Provide the (x, y) coordinate of the cell's center where the given text is located.  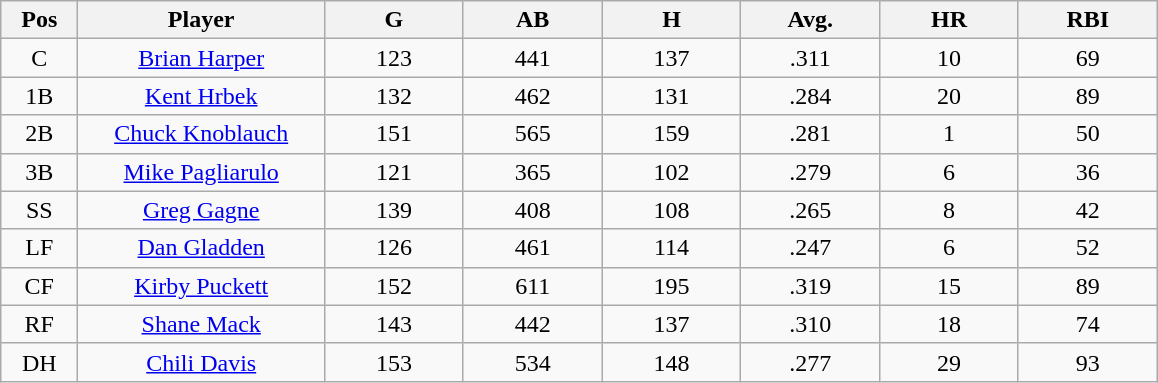
74 (1088, 324)
.311 (810, 58)
565 (532, 134)
Kirby Puckett (202, 286)
Greg Gagne (202, 210)
52 (1088, 248)
365 (532, 172)
50 (1088, 134)
SS (40, 210)
102 (672, 172)
611 (532, 286)
DH (40, 362)
RBI (1088, 20)
.265 (810, 210)
131 (672, 96)
.247 (810, 248)
1B (40, 96)
139 (394, 210)
Mike Pagliarulo (202, 172)
114 (672, 248)
AB (532, 20)
93 (1088, 362)
.284 (810, 96)
C (40, 58)
2B (40, 134)
442 (532, 324)
132 (394, 96)
.319 (810, 286)
152 (394, 286)
HR (950, 20)
108 (672, 210)
.310 (810, 324)
29 (950, 362)
126 (394, 248)
Brian Harper (202, 58)
Kent Hrbek (202, 96)
8 (950, 210)
G (394, 20)
462 (532, 96)
123 (394, 58)
.279 (810, 172)
534 (532, 362)
RF (40, 324)
.281 (810, 134)
Chili Davis (202, 362)
461 (532, 248)
15 (950, 286)
.277 (810, 362)
Player (202, 20)
69 (1088, 58)
Shane Mack (202, 324)
151 (394, 134)
CF (40, 286)
148 (672, 362)
159 (672, 134)
408 (532, 210)
LF (40, 248)
1 (950, 134)
10 (950, 58)
18 (950, 324)
Chuck Knoblauch (202, 134)
441 (532, 58)
121 (394, 172)
195 (672, 286)
Dan Gladden (202, 248)
3B (40, 172)
153 (394, 362)
Pos (40, 20)
143 (394, 324)
36 (1088, 172)
Avg. (810, 20)
42 (1088, 210)
20 (950, 96)
H (672, 20)
